Output the (X, Y) coordinate of the center of the cell containing the given text.  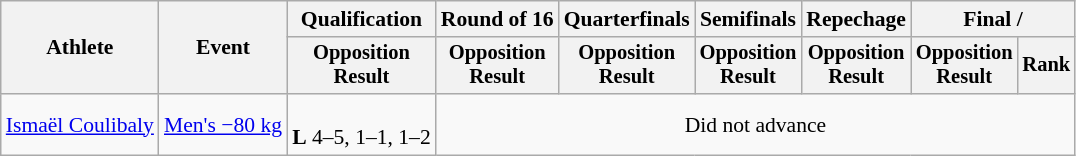
Ismaël Coulibaly (80, 124)
Event (223, 48)
Quarterfinals (627, 19)
Men's −80 kg (223, 124)
Qualification (362, 19)
Repechage (856, 19)
Final / (993, 19)
Did not advance (756, 124)
L 4–5, 1–1, 1–2 (362, 124)
Round of 16 (498, 19)
Rank (1046, 66)
Athlete (80, 48)
Semifinals (748, 19)
